Find where the given text appears and provide that cell's center as (X, Y) coordinate. 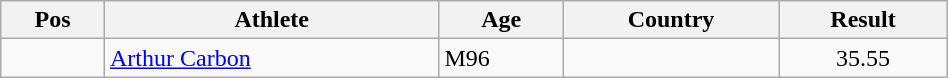
35.55 (863, 58)
Arthur Carbon (271, 58)
Result (863, 20)
Pos (53, 20)
Athlete (271, 20)
Country (670, 20)
M96 (501, 58)
Age (501, 20)
